Output the (X, Y) coordinate of the center of the cell containing the given text.  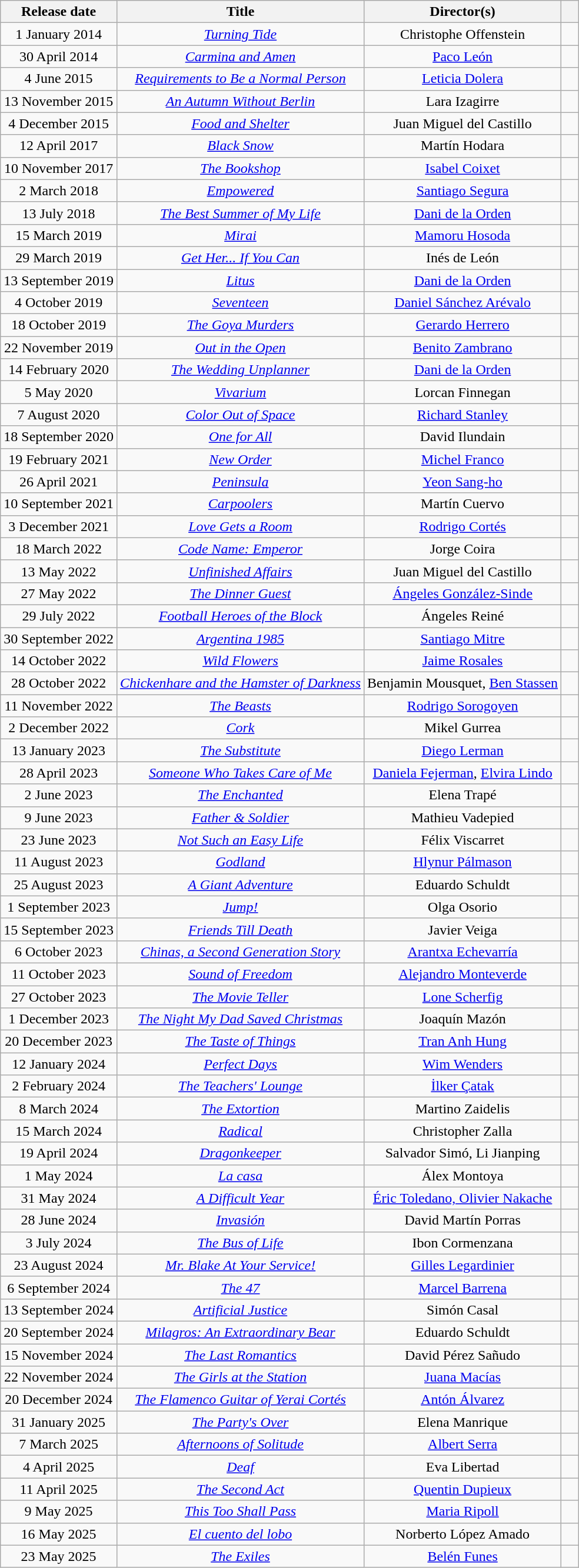
Title (240, 12)
12 April 2017 (59, 146)
El cuento del lobo (240, 1534)
6 October 2023 (59, 952)
19 February 2021 (59, 459)
The Bookshop (240, 168)
13 July 2018 (59, 213)
23 May 2025 (59, 1556)
16 May 2025 (59, 1534)
David Martín Porras (462, 1220)
9 May 2025 (59, 1512)
Elena Manrique (462, 1422)
Norberto López Amado (462, 1534)
13 May 2022 (59, 571)
Not Such an Easy Life (240, 840)
11 November 2022 (59, 706)
27 October 2023 (59, 997)
Daniela Fejerman, Elvira Lindo (462, 773)
The Second Act (240, 1489)
Santiago Mitre (462, 638)
Javier Veiga (462, 929)
The Extortion (240, 1109)
18 October 2019 (59, 325)
Mathieu Vadepied (462, 818)
26 April 2021 (59, 482)
This Too Shall Pass (240, 1512)
10 September 2021 (59, 504)
15 September 2023 (59, 929)
Olga Osorio (462, 907)
The Wedding Unplanner (240, 370)
Martín Hodara (462, 146)
28 April 2023 (59, 773)
Ángeles Reiné (462, 616)
Santiago Segura (462, 191)
Jump! (240, 907)
Christopher Zalla (462, 1131)
Mirai (240, 235)
Milagros: An Extraordinary Bear (240, 1332)
Invasión (240, 1220)
Joaquín Mazón (462, 1019)
Chinas, a Second Generation Story (240, 952)
Peninsula (240, 482)
Father & Soldier (240, 818)
1 May 2024 (59, 1176)
Mamoru Hosoda (462, 235)
Yeon Sang-ho (462, 482)
Salvador Simó, Li Jianping (462, 1153)
14 February 2020 (59, 370)
David Ilundain (462, 437)
31 May 2024 (59, 1198)
Jorge Coira (462, 549)
Football Heroes of the Block (240, 616)
Afternoons of Solitude (240, 1444)
6 September 2024 (59, 1287)
Leticia Dolera (462, 79)
Michel Franco (462, 459)
The Bus of Life (240, 1243)
Color Out of Space (240, 415)
Get Her... If You Can (240, 258)
Black Snow (240, 146)
The Goya Murders (240, 325)
Benjamin Mousquet, Ben Stassen (462, 683)
15 November 2024 (59, 1355)
Maria Ripoll (462, 1512)
Artificial Justice (240, 1310)
Release date (59, 12)
13 September 2019 (59, 281)
Belén Funes (462, 1556)
The Movie Teller (240, 997)
Requirements to Be a Normal Person (240, 79)
Antón Álvarez (462, 1400)
Cork (240, 728)
The Beasts (240, 706)
İlker Çatak (462, 1086)
29 March 2019 (59, 258)
Félix Viscarret (462, 840)
30 April 2014 (59, 56)
Rodrigo Cortés (462, 526)
David Pérez Sañudo (462, 1355)
10 November 2017 (59, 168)
Love Gets a Room (240, 526)
14 October 2022 (59, 661)
Hlynur Pálmason (462, 862)
Code Name: Emperor (240, 549)
The Flamenco Guitar of Yerai Cortés (240, 1400)
18 September 2020 (59, 437)
Perfect Days (240, 1064)
Alejandro Monteverde (462, 974)
The Dinner Guest (240, 593)
31 January 2025 (59, 1422)
The Girls at the Station (240, 1377)
23 August 2024 (59, 1265)
Litus (240, 281)
Richard Stanley (462, 415)
Lara Izagirre (462, 101)
4 October 2019 (59, 303)
7 August 2020 (59, 415)
An Autumn Without Berlin (240, 101)
20 December 2024 (59, 1400)
The Night My Dad Saved Christmas (240, 1019)
4 December 2015 (59, 124)
A Difficult Year (240, 1198)
8 March 2024 (59, 1109)
Ibon Cormenzana (462, 1243)
Albert Serra (462, 1444)
Carmina and Amen (240, 56)
Sound of Freedom (240, 974)
Diego Lerman (462, 750)
Martín Cuervo (462, 504)
20 December 2023 (59, 1042)
11 October 2023 (59, 974)
Friends Till Death (240, 929)
13 September 2024 (59, 1310)
11 April 2025 (59, 1489)
Isabel Coixet (462, 168)
29 July 2022 (59, 616)
2 February 2024 (59, 1086)
The 47 (240, 1287)
Wild Flowers (240, 661)
Éric Toledano, Olivier Nakache (462, 1198)
18 March 2022 (59, 549)
Out in the Open (240, 348)
Deaf (240, 1467)
A Giant Adventure (240, 885)
Turning Tide (240, 34)
The Substitute (240, 750)
New Order (240, 459)
1 January 2014 (59, 34)
Mr. Blake At Your Service! (240, 1265)
1 December 2023 (59, 1019)
9 June 2023 (59, 818)
Inés de León (462, 258)
Lorcan Finnegan (462, 392)
Food and Shelter (240, 124)
25 August 2023 (59, 885)
28 June 2024 (59, 1220)
22 November 2019 (59, 348)
Eva Libertad (462, 1467)
The Party's Over (240, 1422)
Dragonkeeper (240, 1153)
1 September 2023 (59, 907)
15 March 2019 (59, 235)
Martino Zaidelis (462, 1109)
Director(s) (462, 12)
The Last Romantics (240, 1355)
28 October 2022 (59, 683)
11 August 2023 (59, 862)
Rodrigo Sorogoyen (462, 706)
Vivarium (240, 392)
23 June 2023 (59, 840)
Marcel Barrena (462, 1287)
Gerardo Herrero (462, 325)
The Exiles (240, 1556)
2 June 2023 (59, 795)
La casa (240, 1176)
13 November 2015 (59, 101)
Christophe Offenstein (462, 34)
Álex Montoya (462, 1176)
Juana Macías (462, 1377)
4 April 2025 (59, 1467)
Lone Scherfig (462, 997)
The Enchanted (240, 795)
Wim Wenders (462, 1064)
13 January 2023 (59, 750)
One for All (240, 437)
Mikel Gurrea (462, 728)
Benito Zambrano (462, 348)
3 July 2024 (59, 1243)
20 September 2024 (59, 1332)
Quentin Dupieux (462, 1489)
The Teachers' Lounge (240, 1086)
Jaime Rosales (462, 661)
12 January 2024 (59, 1064)
Daniel Sánchez Arévalo (462, 303)
19 April 2024 (59, 1153)
22 November 2024 (59, 1377)
30 September 2022 (59, 638)
The Best Summer of My Life (240, 213)
Unfinished Affairs (240, 571)
Chickenhare and the Hamster of Darkness (240, 683)
Tran Anh Hung (462, 1042)
27 May 2022 (59, 593)
Seventeen (240, 303)
The Taste of Things (240, 1042)
Ángeles González-Sinde (462, 593)
Carpoolers (240, 504)
7 March 2025 (59, 1444)
4 June 2015 (59, 79)
Empowered (240, 191)
Radical (240, 1131)
Someone Who Takes Care of Me (240, 773)
2 December 2022 (59, 728)
Simón Casal (462, 1310)
Paco León (462, 56)
Elena Trapé (462, 795)
5 May 2020 (59, 392)
3 December 2021 (59, 526)
Argentina 1985 (240, 638)
2 March 2018 (59, 191)
Arantxa Echevarría (462, 952)
Gilles Legardinier (462, 1265)
Godland (240, 862)
15 March 2024 (59, 1131)
